From the cell containing the given text, extract its center point as [x, y] coordinate. 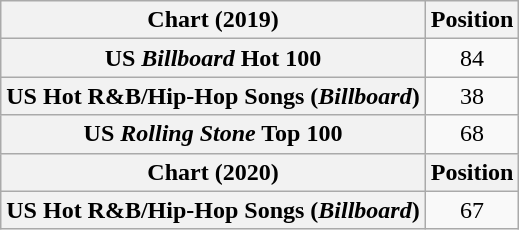
84 [472, 58]
67 [472, 210]
US Rolling Stone Top 100 [213, 134]
US Billboard Hot 100 [213, 58]
38 [472, 96]
Chart (2020) [213, 172]
Chart (2019) [213, 20]
68 [472, 134]
